Extract the (x, y) coordinate from the center of the cell holding the provided text.  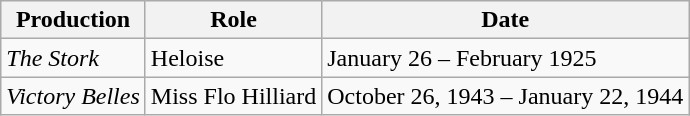
January 26 – February 1925 (506, 58)
Date (506, 20)
Victory Belles (74, 96)
The Stork (74, 58)
Production (74, 20)
Role (233, 20)
Heloise (233, 58)
Miss Flo Hilliard (233, 96)
October 26, 1943 – January 22, 1944 (506, 96)
